Return (x, y) of the center of cell containing provided text 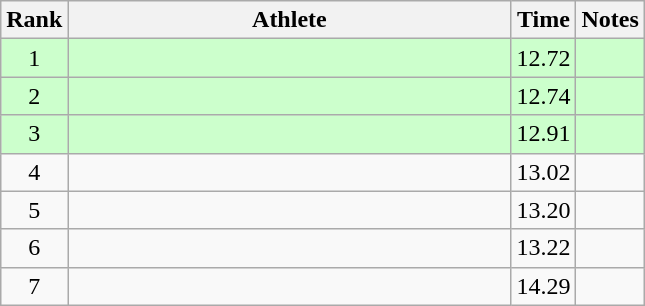
12.74 (544, 96)
14.29 (544, 286)
13.02 (544, 172)
Rank (34, 20)
12.72 (544, 58)
12.91 (544, 134)
13.22 (544, 248)
Notes (610, 20)
2 (34, 96)
1 (34, 58)
5 (34, 210)
13.20 (544, 210)
Athlete (290, 20)
7 (34, 286)
Time (544, 20)
3 (34, 134)
6 (34, 248)
4 (34, 172)
